Return the (X, Y) coordinate for the center point of the cell that contains the specified text.  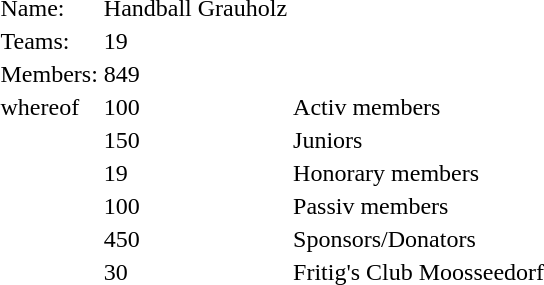
150 (195, 140)
849 (195, 74)
450 (195, 239)
